Return (X, Y) of the center of cell containing provided text 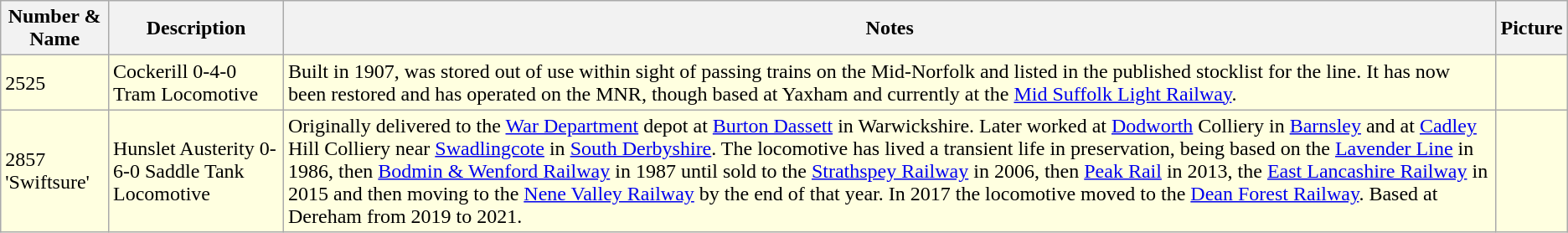
Picture (1531, 28)
2857 'Swiftsure' (55, 171)
Hunslet Austerity 0-6-0 Saddle Tank Locomotive (196, 171)
Notes (890, 28)
Cockerill 0-4-0 Tram Locomotive (196, 82)
Number & Name (55, 28)
Description (196, 28)
2525 (55, 82)
